Return the [x, y] coordinate for the center point of the cell that contains the specified text.  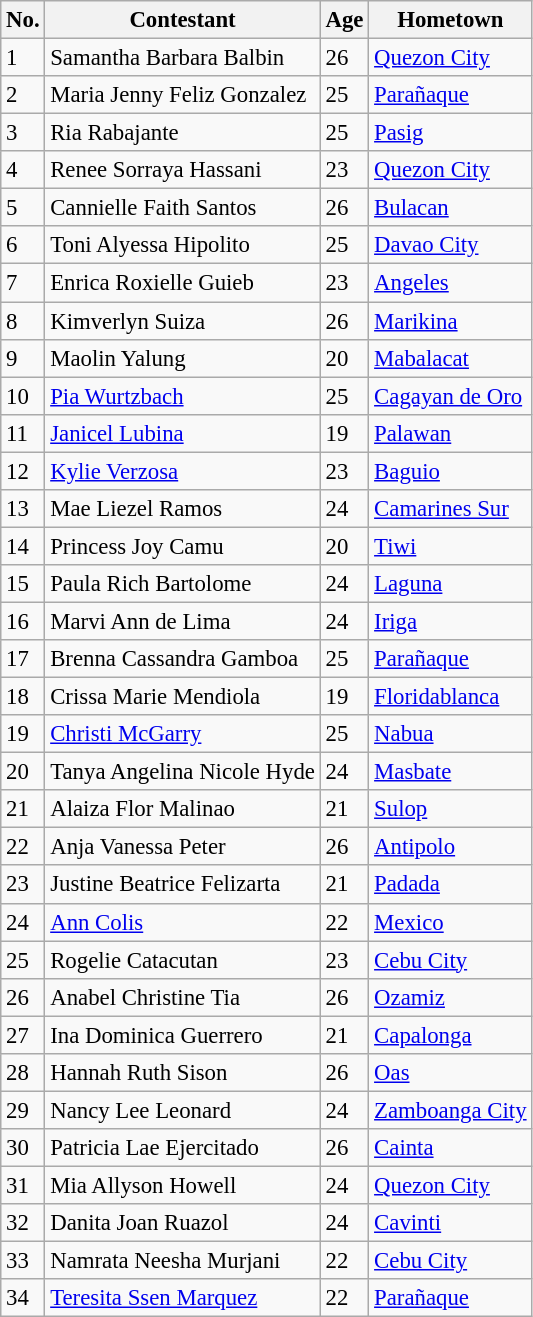
29 [23, 1110]
Renee Sorraya Hassani [182, 170]
12 [23, 471]
9 [23, 358]
18 [23, 697]
Alaiza Flor Malinao [182, 809]
Danita Joan Ruazol [182, 1223]
Enrica Roxielle Guieb [182, 283]
Iriga [450, 621]
13 [23, 509]
Mia Allyson Howell [182, 1185]
11 [23, 433]
Tiwi [450, 546]
Cannielle Faith Santos [182, 208]
Anja Vanessa Peter [182, 847]
5 [23, 208]
Bulacan [450, 208]
Age [344, 20]
Nabua [450, 734]
Toni Alyessa Hipolito [182, 245]
Antipolo [450, 847]
Maria Jenny Feliz Gonzalez [182, 95]
8 [23, 321]
Ina Dominica Guerrero [182, 1035]
Paula Rich Bartolome [182, 584]
Capalonga [450, 1035]
34 [23, 1298]
Samantha Barbara Balbin [182, 58]
Nancy Lee Leonard [182, 1110]
Patricia Lae Ejercitado [182, 1148]
6 [23, 245]
28 [23, 1073]
Padada [450, 885]
Rogelie Catacutan [182, 960]
Baguio [450, 471]
30 [23, 1148]
Camarines Sur [450, 509]
27 [23, 1035]
17 [23, 659]
Sulop [450, 809]
32 [23, 1223]
Marikina [450, 321]
Cavinti [450, 1223]
Pasig [450, 133]
Marvi Ann de Lima [182, 621]
Anabel Christine Tia [182, 997]
No. [23, 20]
Hannah Ruth Sison [182, 1073]
Namrata Neesha Murjani [182, 1261]
Davao City [450, 245]
Mexico [450, 922]
Justine Beatrice Felizarta [182, 885]
Palawan [450, 433]
Oas [450, 1073]
Hometown [450, 20]
Teresita Ssen Marquez [182, 1298]
Janicel Lubina [182, 433]
Zamboanga City [450, 1110]
Masbate [450, 772]
Cainta [450, 1148]
Crissa Marie Mendiola [182, 697]
3 [23, 133]
15 [23, 584]
Angeles [450, 283]
Mae Liezel Ramos [182, 509]
Maolin Yalung [182, 358]
31 [23, 1185]
16 [23, 621]
Kylie Verzosa [182, 471]
14 [23, 546]
7 [23, 283]
Laguna [450, 584]
Kimverlyn Suiza [182, 321]
Cagayan de Oro [450, 396]
Pia Wurtzbach [182, 396]
Christi McGarry [182, 734]
2 [23, 95]
Ann Colis [182, 922]
1 [23, 58]
33 [23, 1261]
Ozamiz [450, 997]
4 [23, 170]
Brenna Cassandra Gamboa [182, 659]
Floridablanca [450, 697]
Princess Joy Camu [182, 546]
Ria Rabajante [182, 133]
Tanya Angelina Nicole Hyde [182, 772]
Contestant [182, 20]
Mabalacat [450, 358]
10 [23, 396]
